Output the (x, y) coordinate of the center of the cell containing the given text.  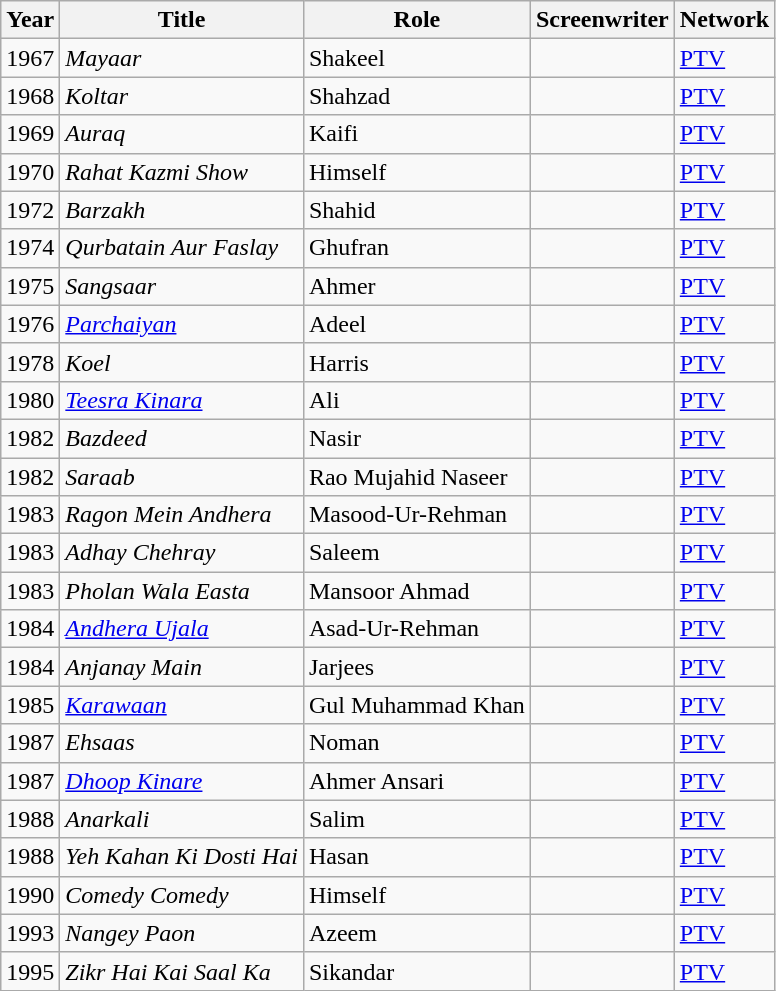
Mansoor Ahmad (416, 591)
Shakeel (416, 58)
1993 (30, 933)
Saraab (182, 477)
Harris (416, 362)
Anjanay Main (182, 667)
Asad-Ur-Rehman (416, 629)
1980 (30, 400)
Adhay Chehray (182, 553)
Auraq (182, 134)
Hasan (416, 857)
Ehsaas (182, 743)
Teesra Kinara (182, 400)
1969 (30, 134)
Barzakh (182, 210)
Kaifi (416, 134)
Andhera Ujala (182, 629)
1968 (30, 96)
Karawaan (182, 705)
Dhoop Kinare (182, 781)
Gul Muhammad Khan (416, 705)
Zikr Hai Kai Saal Ka (182, 971)
Azeem (416, 933)
Bazdeed (182, 438)
Sikandar (416, 971)
Koel (182, 362)
Role (416, 20)
Salim (416, 819)
Screenwriter (602, 20)
1976 (30, 324)
Rahat Kazmi Show (182, 172)
Ragon Mein Andhera (182, 515)
1974 (30, 248)
1975 (30, 286)
1970 (30, 172)
1985 (30, 705)
Ahmer (416, 286)
Masood-Ur-Rehman (416, 515)
Title (182, 20)
Ghufran (416, 248)
Ahmer Ansari (416, 781)
1972 (30, 210)
Yeh Kahan Ki Dosti Hai (182, 857)
Adeel (416, 324)
Nangey Paon (182, 933)
Parchaiyan (182, 324)
Shahid (416, 210)
Koltar (182, 96)
Network (724, 20)
Rao Mujahid Naseer (416, 477)
1990 (30, 895)
Qurbatain Aur Faslay (182, 248)
Jarjees (416, 667)
Comedy Comedy (182, 895)
Pholan Wala Easta (182, 591)
Nasir (416, 438)
1995 (30, 971)
Year (30, 20)
Ali (416, 400)
Sangsaar (182, 286)
Anarkali (182, 819)
Noman (416, 743)
1967 (30, 58)
1978 (30, 362)
Shahzad (416, 96)
Mayaar (182, 58)
Saleem (416, 553)
